Extract the (x, y) coordinate from the center of the cell holding the provided text.  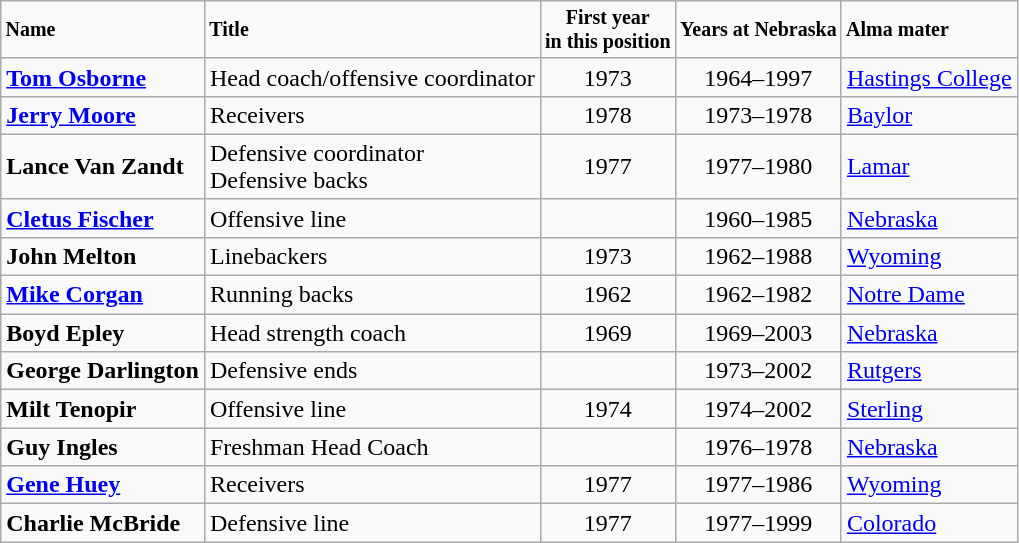
1976–1978 (758, 447)
Mike Corgan (103, 295)
Freshman Head Coach (372, 447)
Colorado (929, 523)
Defensive ends (372, 371)
Guy Ingles (103, 447)
Baylor (929, 115)
Charlie McBride (103, 523)
Lance Van Zandt (103, 166)
Linebackers (372, 256)
Milt Tenopir (103, 409)
Jerry Moore (103, 115)
Boyd Epley (103, 333)
1977–1999 (758, 523)
Notre Dame (929, 295)
1969 (608, 333)
George Darlington (103, 371)
Defensive line (372, 523)
John Melton (103, 256)
Running backs (372, 295)
1964–1997 (758, 77)
1969–2003 (758, 333)
Alma mater (929, 30)
1977–1980 (758, 166)
1973–1978 (758, 115)
First yearin this position (608, 30)
1960–1985 (758, 218)
Title (372, 30)
1962 (608, 295)
Sterling (929, 409)
Cletus Fischer (103, 218)
Gene Huey (103, 485)
Years at Nebraska (758, 30)
Hastings College (929, 77)
1962–1988 (758, 256)
1962–1982 (758, 295)
Rutgers (929, 371)
Defensive coordinatorDefensive backs (372, 166)
Head strength coach (372, 333)
Tom Osborne (103, 77)
Lamar (929, 166)
1977–1986 (758, 485)
1978 (608, 115)
1973–2002 (758, 371)
1974–2002 (758, 409)
Head coach/offensive coordinator (372, 77)
Name (103, 30)
1974 (608, 409)
